Pinpoint the cell where the given text exists, returning its (x, y) midpoint coordinate. 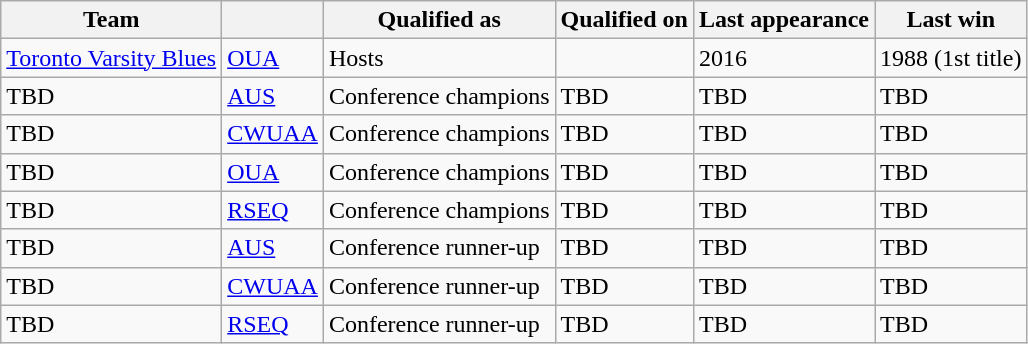
2016 (784, 58)
Last win (951, 20)
1988 (1st title) (951, 58)
Team (112, 20)
Toronto Varsity Blues (112, 58)
Hosts (439, 58)
Qualified on (624, 20)
Qualified as (439, 20)
Last appearance (784, 20)
